Return the (X, Y) coordinate for the center point of the cell that contains the specified text.  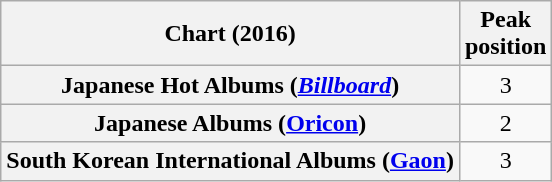
Japanese Albums (Oricon) (230, 123)
Japanese Hot Albums (Billboard) (230, 85)
South Korean International Albums (Gaon) (230, 161)
2 (505, 123)
Peak position (505, 34)
Chart (2016) (230, 34)
